Extract the [x, y] coordinate from the center of the cell holding the provided text.  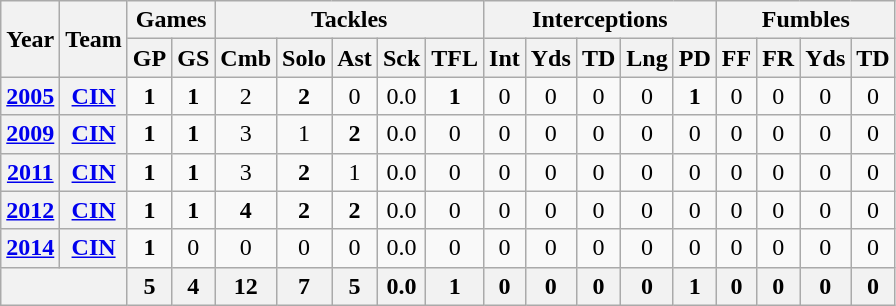
Interceptions [600, 20]
GS [194, 58]
2014 [30, 248]
Ast [355, 58]
Solo [304, 58]
Games [170, 20]
PD [694, 58]
Int [505, 58]
Fumbles [806, 20]
FR [778, 58]
Sck [401, 58]
Tackles [350, 20]
TFL [455, 58]
FF [736, 58]
2012 [30, 210]
2005 [30, 96]
2009 [30, 134]
GP [149, 58]
12 [246, 286]
7 [304, 286]
Cmb [246, 58]
2011 [30, 172]
Year [30, 39]
Lng [647, 58]
Team [94, 39]
